From the cell containing the given text, extract its center point as (x, y) coordinate. 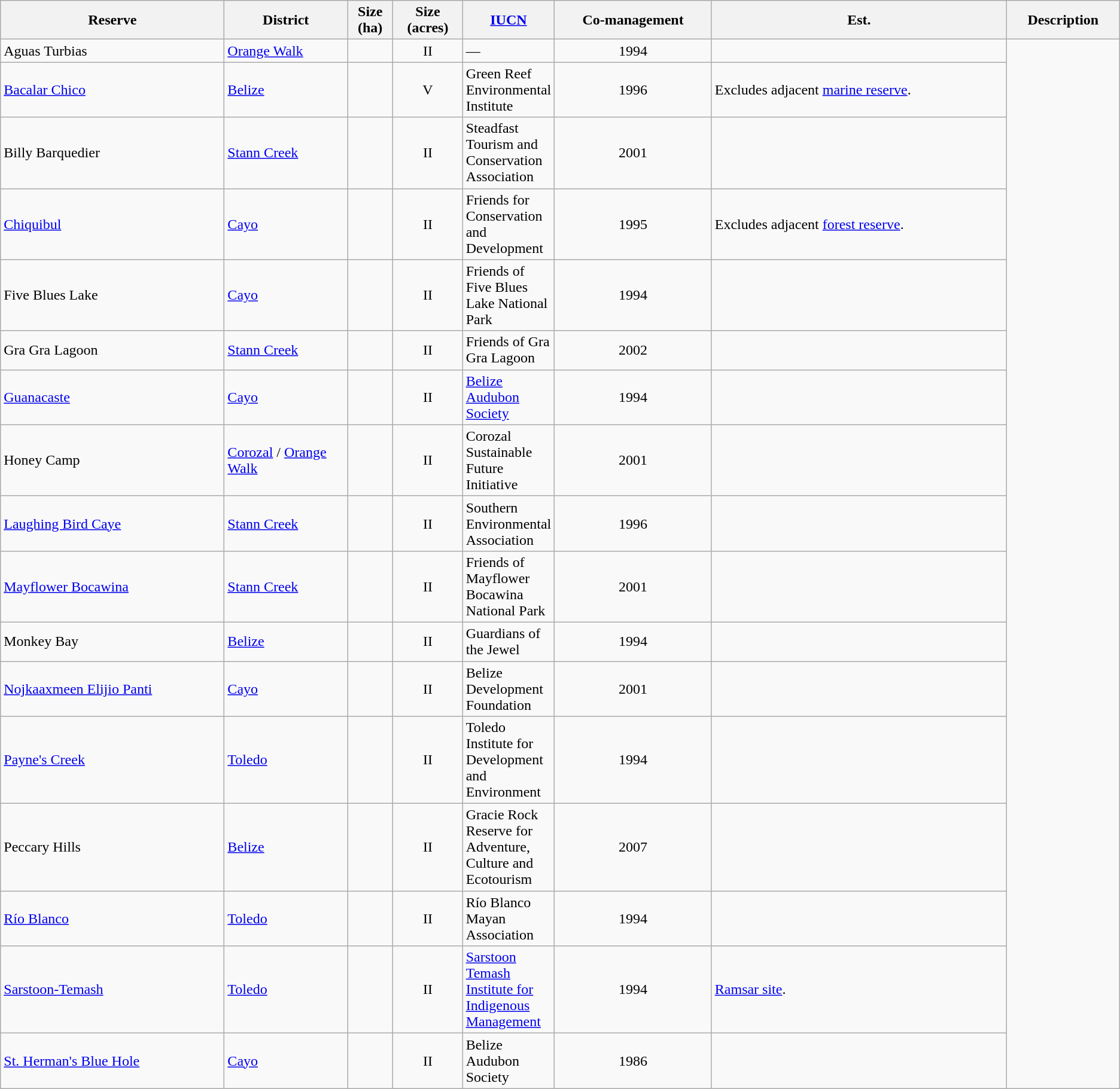
IUCN (509, 20)
Excludes adjacent marine reserve. (859, 90)
Size(acres) (428, 20)
Bacalar Chico (112, 90)
Green Reef Environmental Institute (509, 90)
Size(ha) (370, 20)
Friends of Five Blues Lake National Park (509, 295)
— (509, 51)
Sarstoon Temash Institute for Indigenous Management (509, 990)
Chiquibul (112, 224)
Nojkaaxmeen Elijio Panti (112, 689)
Payne's Creek (112, 760)
Friends of Mayflower Bocawina National Park (509, 586)
Gra Gra Lagoon (112, 350)
Monkey Bay (112, 641)
Co-management (633, 20)
Guardians of the Jewel (509, 641)
V (428, 90)
Río Blanco Mayan Association (509, 919)
2002 (633, 350)
Est. (859, 20)
Friends for Conservation and Development (509, 224)
Aguas Turbias (112, 51)
Five Blues Lake (112, 295)
Description (1063, 20)
Belize Development Foundation (509, 689)
Southern Environmental Association (509, 523)
1995 (633, 224)
2007 (633, 847)
Corozal / Orange Walk (286, 460)
Laughing Bird Caye (112, 523)
Río Blanco (112, 919)
Ramsar site. (859, 990)
Billy Barquedier (112, 153)
Toledo Institute for Development and Environment (509, 760)
1986 (633, 1061)
Corozal Sustainable Future Initiative (509, 460)
Reserve (112, 20)
Honey Camp (112, 460)
Steadfast Tourism and Conservation Association (509, 153)
Mayflower Bocawina (112, 586)
District (286, 20)
Gracie Rock Reserve for Adventure, Culture and Ecotourism (509, 847)
Friends of Gra Gra Lagoon (509, 350)
Orange Walk (286, 51)
Peccary Hills (112, 847)
St. Herman's Blue Hole (112, 1061)
Guanacaste (112, 397)
Sarstoon-Temash (112, 990)
Excludes adjacent forest reserve. (859, 224)
